Scan for the cell matching the given text and deliver its (X, Y) coordinate at center. 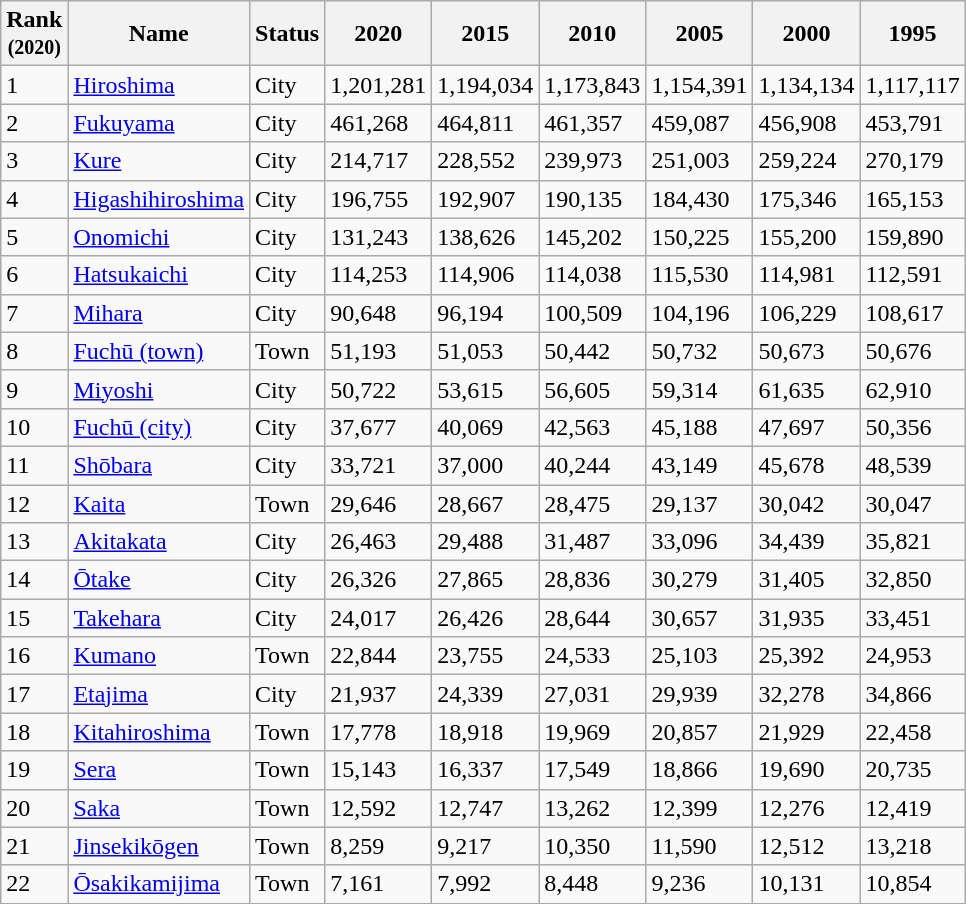
7 (34, 313)
28,644 (592, 618)
18,918 (486, 732)
10 (34, 427)
Miyoshi (159, 389)
20 (34, 808)
26,326 (378, 580)
26,426 (486, 618)
228,552 (486, 161)
19,969 (592, 732)
15 (34, 618)
214,717 (378, 161)
175,346 (806, 199)
1,194,034 (486, 85)
114,038 (592, 275)
184,430 (700, 199)
18 (34, 732)
10,854 (912, 884)
29,646 (378, 503)
9,217 (486, 846)
2015 (486, 34)
2010 (592, 34)
47,697 (806, 427)
62,910 (912, 389)
12,592 (378, 808)
8,259 (378, 846)
35,821 (912, 542)
2005 (700, 34)
259,224 (806, 161)
138,626 (486, 237)
Fukuyama (159, 123)
40,069 (486, 427)
16 (34, 656)
40,244 (592, 465)
50,676 (912, 351)
13 (34, 542)
Hatsukaichi (159, 275)
90,648 (378, 313)
115,530 (700, 275)
33,451 (912, 618)
30,657 (700, 618)
22,844 (378, 656)
1,201,281 (378, 85)
1,154,391 (700, 85)
7,161 (378, 884)
1,173,843 (592, 85)
Mihara (159, 313)
7,992 (486, 884)
Ōtake (159, 580)
23,755 (486, 656)
Etajima (159, 694)
11 (34, 465)
17,778 (378, 732)
8,448 (592, 884)
461,357 (592, 123)
37,000 (486, 465)
48,539 (912, 465)
2020 (378, 34)
30,042 (806, 503)
30,047 (912, 503)
Higashihiroshima (159, 199)
251,003 (700, 161)
1,117,117 (912, 85)
37,677 (378, 427)
20,735 (912, 770)
13,218 (912, 846)
12 (34, 503)
453,791 (912, 123)
12,512 (806, 846)
108,617 (912, 313)
112,591 (912, 275)
Kumano (159, 656)
29,488 (486, 542)
56,605 (592, 389)
25,392 (806, 656)
53,615 (486, 389)
50,722 (378, 389)
Jinsekikōgen (159, 846)
28,475 (592, 503)
28,667 (486, 503)
Hiroshima (159, 85)
14 (34, 580)
106,229 (806, 313)
21 (34, 846)
159,890 (912, 237)
50,732 (700, 351)
145,202 (592, 237)
Kaita (159, 503)
1995 (912, 34)
24,339 (486, 694)
20,857 (700, 732)
61,635 (806, 389)
34,866 (912, 694)
190,135 (592, 199)
Fuchū (city) (159, 427)
114,906 (486, 275)
31,405 (806, 580)
43,149 (700, 465)
96,194 (486, 313)
59,314 (700, 389)
459,087 (700, 123)
196,755 (378, 199)
2000 (806, 34)
Sera (159, 770)
12,747 (486, 808)
17,549 (592, 770)
11,590 (700, 846)
239,973 (592, 161)
9,236 (700, 884)
29,939 (700, 694)
6 (34, 275)
Status (288, 34)
Akitakata (159, 542)
Onomichi (159, 237)
13,262 (592, 808)
104,196 (700, 313)
5 (34, 237)
51,193 (378, 351)
461,268 (378, 123)
Rank(2020) (34, 34)
22,458 (912, 732)
Kitahiroshima (159, 732)
Kure (159, 161)
10,131 (806, 884)
50,673 (806, 351)
150,225 (700, 237)
17 (34, 694)
26,463 (378, 542)
131,243 (378, 237)
1 (34, 85)
27,031 (592, 694)
50,442 (592, 351)
21,937 (378, 694)
3 (34, 161)
19,690 (806, 770)
12,419 (912, 808)
19 (34, 770)
27,865 (486, 580)
16,337 (486, 770)
24,533 (592, 656)
42,563 (592, 427)
34,439 (806, 542)
Saka (159, 808)
25,103 (700, 656)
24,953 (912, 656)
12,399 (700, 808)
Name (159, 34)
165,153 (912, 199)
270,179 (912, 161)
51,053 (486, 351)
8 (34, 351)
Shōbara (159, 465)
50,356 (912, 427)
18,866 (700, 770)
Ōsakikamijima (159, 884)
10,350 (592, 846)
155,200 (806, 237)
28,836 (592, 580)
31,487 (592, 542)
4 (34, 199)
45,678 (806, 465)
29,137 (700, 503)
Fuchū (town) (159, 351)
114,981 (806, 275)
22 (34, 884)
45,188 (700, 427)
100,509 (592, 313)
24,017 (378, 618)
9 (34, 389)
12,276 (806, 808)
31,935 (806, 618)
15,143 (378, 770)
33,721 (378, 465)
33,096 (700, 542)
32,850 (912, 580)
Takehara (159, 618)
1,134,134 (806, 85)
21,929 (806, 732)
30,279 (700, 580)
464,811 (486, 123)
114,253 (378, 275)
2 (34, 123)
192,907 (486, 199)
32,278 (806, 694)
456,908 (806, 123)
